Provide the [X, Y] coordinate of the cell's center where the given text is located.  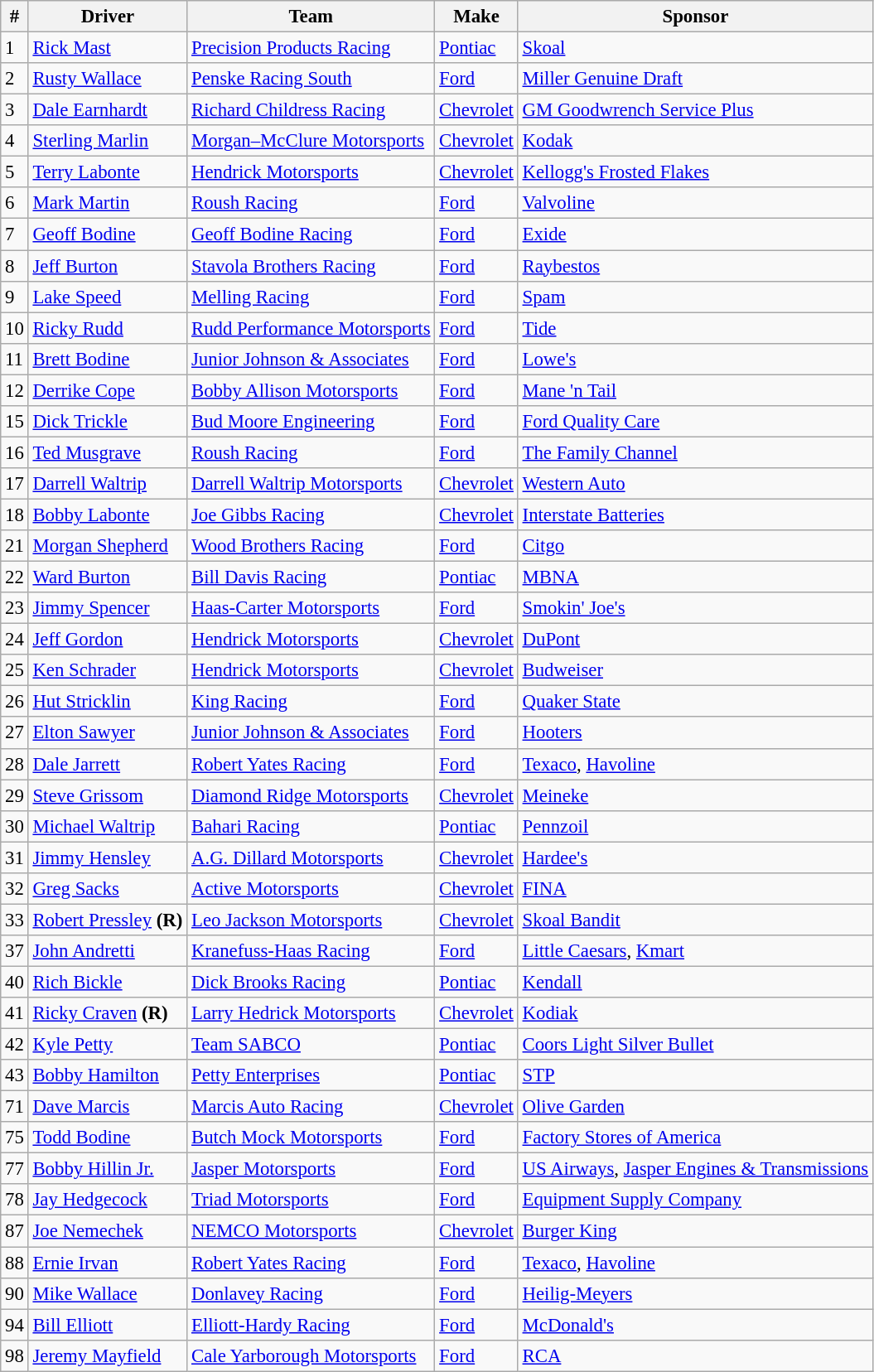
Driver [108, 17]
28 [15, 764]
42 [15, 1045]
Rich Bickle [108, 982]
Make [476, 17]
# [15, 17]
Rudd Performance Motorsports [311, 328]
Equipment Supply Company [695, 1200]
Tide [695, 328]
FINA [695, 889]
37 [15, 951]
Bill Elliott [108, 1325]
1 [15, 48]
Penske Racing South [311, 79]
Mark Martin [108, 203]
Skoal [695, 48]
STP [695, 1075]
King Racing [311, 702]
75 [15, 1138]
Kellogg's Frosted Flakes [695, 172]
Ricky Craven (R) [108, 1013]
Team SABCO [311, 1045]
Dave Marcis [108, 1107]
Pennzoil [695, 826]
Team [311, 17]
The Family Channel [695, 452]
40 [15, 982]
21 [15, 546]
Ricky Rudd [108, 328]
Geoff Bodine [108, 234]
18 [15, 514]
Sterling Marlin [108, 141]
Elton Sawyer [108, 733]
Skoal Bandit [695, 920]
Morgan Shepherd [108, 546]
Hooters [695, 733]
Melling Racing [311, 297]
Ernie Irvan [108, 1263]
Bobby Hillin Jr. [108, 1169]
Exide [695, 234]
Jeremy Mayfield [108, 1355]
11 [15, 359]
Bud Moore Engineering [311, 422]
10 [15, 328]
Jimmy Spencer [108, 608]
Mike Wallace [108, 1293]
32 [15, 889]
Lowe's [695, 359]
Jasper Motorsports [311, 1169]
Larry Hedrick Motorsports [311, 1013]
16 [15, 452]
Marcis Auto Racing [311, 1107]
US Airways, Jasper Engines & Transmissions [695, 1169]
Hardee's [695, 857]
4 [15, 141]
Wood Brothers Racing [311, 546]
Dick Brooks Racing [311, 982]
John Andretti [108, 951]
Petty Enterprises [311, 1075]
Geoff Bodine Racing [311, 234]
43 [15, 1075]
Derrike Cope [108, 390]
Kodak [695, 141]
Bobby Hamilton [108, 1075]
7 [15, 234]
27 [15, 733]
Steve Grissom [108, 795]
Ward Burton [108, 577]
Spam [695, 297]
Leo Jackson Motorsports [311, 920]
RCA [695, 1355]
Haas-Carter Motorsports [311, 608]
29 [15, 795]
Todd Bodine [108, 1138]
33 [15, 920]
Terry Labonte [108, 172]
Jay Hedgecock [108, 1200]
Meineke [695, 795]
71 [15, 1107]
Rick Mast [108, 48]
Richard Childress Racing [311, 110]
Stavola Brothers Racing [311, 266]
77 [15, 1169]
Dick Trickle [108, 422]
Donlavey Racing [311, 1293]
GM Goodwrench Service Plus [695, 110]
Darrell Waltrip Motorsports [311, 484]
Kranefuss-Haas Racing [311, 951]
Budweiser [695, 670]
2 [15, 79]
Raybestos [695, 266]
9 [15, 297]
88 [15, 1263]
Dale Jarrett [108, 764]
Mane 'n Tail [695, 390]
22 [15, 577]
Butch Mock Motorsports [311, 1138]
Joe Gibbs Racing [311, 514]
Valvoline [695, 203]
17 [15, 484]
26 [15, 702]
12 [15, 390]
31 [15, 857]
Robert Pressley (R) [108, 920]
Cale Yarborough Motorsports [311, 1355]
78 [15, 1200]
NEMCO Motorsports [311, 1231]
Lake Speed [108, 297]
41 [15, 1013]
MBNA [695, 577]
Joe Nemechek [108, 1231]
Darrell Waltrip [108, 484]
8 [15, 266]
Olive Garden [695, 1107]
Dale Earnhardt [108, 110]
Little Caesars, Kmart [695, 951]
24 [15, 640]
A.G. Dillard Motorsports [311, 857]
Diamond Ridge Motorsports [311, 795]
McDonald's [695, 1325]
87 [15, 1231]
15 [15, 422]
Jeff Burton [108, 266]
Burger King [695, 1231]
3 [15, 110]
94 [15, 1325]
Interstate Batteries [695, 514]
Precision Products Racing [311, 48]
Coors Light Silver Bullet [695, 1045]
DuPont [695, 640]
Miller Genuine Draft [695, 79]
Sponsor [695, 17]
5 [15, 172]
Quaker State [695, 702]
6 [15, 203]
30 [15, 826]
Western Auto [695, 484]
90 [15, 1293]
Heilig-Meyers [695, 1293]
Brett Bodine [108, 359]
Jeff Gordon [108, 640]
25 [15, 670]
Active Motorsports [311, 889]
Rusty Wallace [108, 79]
Kendall [695, 982]
Ford Quality Care [695, 422]
Kodiak [695, 1013]
Hut Stricklin [108, 702]
Ken Schrader [108, 670]
Michael Waltrip [108, 826]
Ted Musgrave [108, 452]
Triad Motorsports [311, 1200]
Smokin' Joe's [695, 608]
Factory Stores of America [695, 1138]
Jimmy Hensley [108, 857]
Bobby Labonte [108, 514]
Elliott-Hardy Racing [311, 1325]
98 [15, 1355]
Citgo [695, 546]
23 [15, 608]
Bobby Allison Motorsports [311, 390]
Greg Sacks [108, 889]
Morgan–McClure Motorsports [311, 141]
Bill Davis Racing [311, 577]
Bahari Racing [311, 826]
Kyle Petty [108, 1045]
